Return the (X, Y) coordinate for the center point of the cell that contains the specified text.  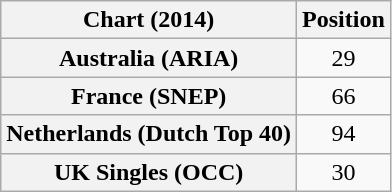
29 (344, 58)
94 (344, 134)
Chart (2014) (149, 20)
France (SNEP) (149, 96)
Australia (ARIA) (149, 58)
Position (344, 20)
UK Singles (OCC) (149, 172)
66 (344, 96)
Netherlands (Dutch Top 40) (149, 134)
30 (344, 172)
